For the text-containing cell, return its midpoint in [x, y] coordinate format. 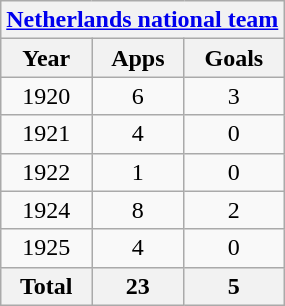
6 [138, 96]
Apps [138, 58]
1921 [46, 134]
1920 [46, 96]
Total [46, 286]
5 [234, 286]
3 [234, 96]
1922 [46, 172]
Goals [234, 58]
1925 [46, 248]
Netherlands national team [142, 20]
23 [138, 286]
2 [234, 210]
8 [138, 210]
Year [46, 58]
1924 [46, 210]
1 [138, 172]
